Capture the cell that displays the provided text and extract its (X, Y) central coordinate. 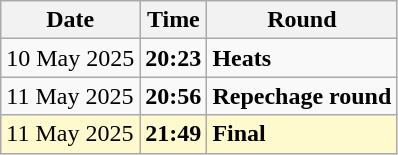
10 May 2025 (70, 58)
Repechage round (302, 96)
Round (302, 20)
Final (302, 134)
20:23 (174, 58)
Date (70, 20)
Time (174, 20)
21:49 (174, 134)
Heats (302, 58)
20:56 (174, 96)
